Find where the given text appears and provide that cell's center as [x, y] coordinate. 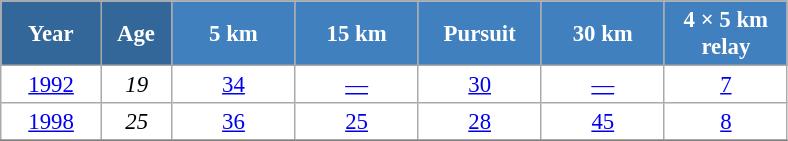
1992 [52, 85]
8 [726, 122]
19 [136, 85]
1998 [52, 122]
30 km [602, 34]
Pursuit [480, 34]
Year [52, 34]
7 [726, 85]
5 km [234, 34]
45 [602, 122]
30 [480, 85]
28 [480, 122]
15 km [356, 34]
4 × 5 km relay [726, 34]
Age [136, 34]
36 [234, 122]
34 [234, 85]
